Scan for the cell matching the given text and deliver its (X, Y) coordinate at center. 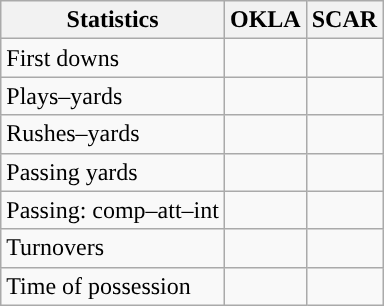
Turnovers (113, 248)
Passing: comp–att–int (113, 210)
Time of possession (113, 286)
Statistics (113, 20)
First downs (113, 58)
Plays–yards (113, 96)
Rushes–yards (113, 134)
Passing yards (113, 172)
OKLA (265, 20)
SCAR (344, 20)
